Locate the cell with the specified text and output its [X, Y] center coordinate. 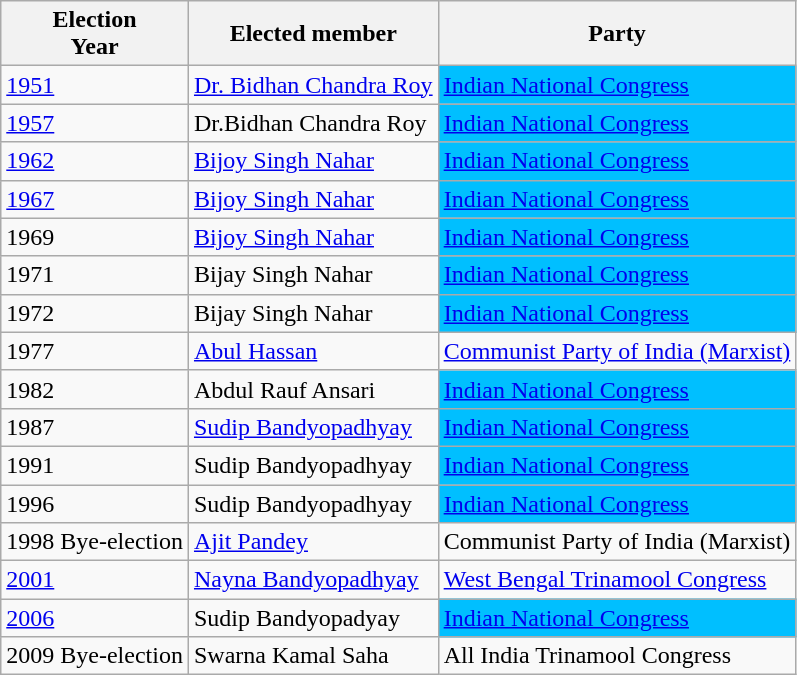
All India Trinamool Congress [617, 656]
1972 [95, 313]
West Bengal Trinamool Congress [617, 580]
1982 [95, 389]
1969 [95, 237]
2001 [95, 580]
Abul Hassan [313, 351]
1971 [95, 275]
Dr. Bidhan Chandra Roy [313, 85]
1998 Bye-election [95, 542]
Nayna Bandyopadhyay [313, 580]
1962 [95, 161]
2006 [95, 618]
Ajit Pandey [313, 542]
Sudip Bandyopadyay [313, 618]
1967 [95, 199]
Dr.Bidhan Chandra Roy [313, 123]
1977 [95, 351]
Abdul Rauf Ansari [313, 389]
Elected member [313, 34]
Swarna Kamal Saha [313, 656]
2009 Bye-election [95, 656]
Election Year [95, 34]
Party [617, 34]
1987 [95, 427]
1991 [95, 465]
1957 [95, 123]
1996 [95, 503]
1951 [95, 85]
